Pinpoint the cell where the given text exists, returning its (X, Y) midpoint coordinate. 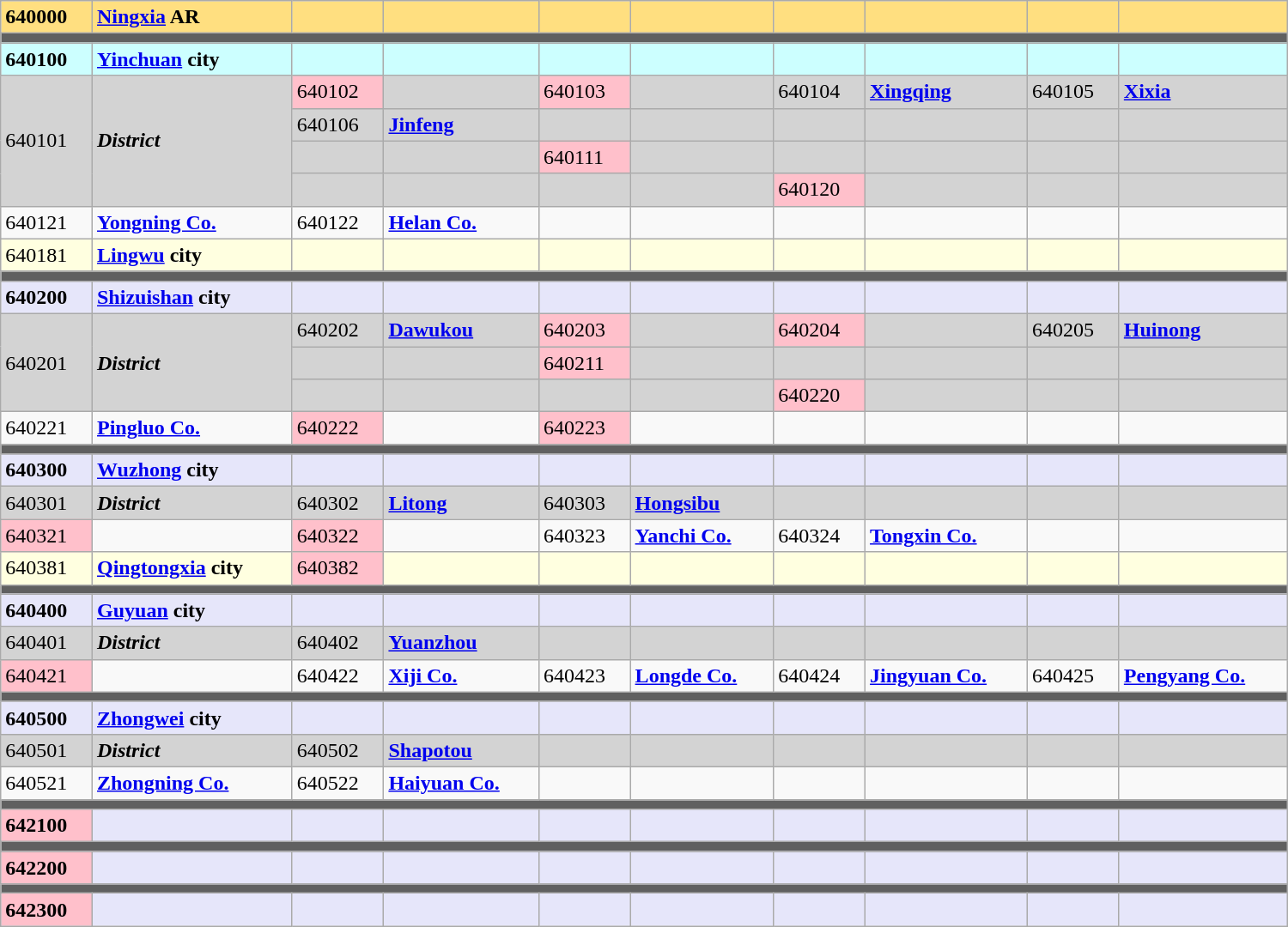
640424 (819, 676)
640102 (338, 92)
640324 (819, 536)
640382 (338, 568)
640302 (338, 503)
Guyuan city (192, 610)
640122 (338, 222)
640105 (1073, 92)
640220 (819, 396)
640400 (46, 610)
640100 (46, 59)
Hongsibu (702, 503)
Huinong (1203, 330)
640181 (46, 255)
640422 (338, 676)
640301 (46, 503)
Xingqing (946, 92)
642100 (46, 826)
Wuzhong city (192, 470)
640221 (46, 428)
640111 (584, 157)
Xixia (1203, 92)
Ningxia AR (192, 17)
640205 (1073, 330)
Jingyuan Co. (946, 676)
Qingtongxia city (192, 568)
Longde Co. (702, 676)
Zhongwei city (192, 718)
640200 (46, 297)
640500 (46, 718)
640211 (584, 363)
Dawukou (461, 330)
Pengyang Co. (1203, 676)
640106 (338, 124)
640303 (584, 503)
Yuanzhou (461, 643)
642300 (46, 910)
640425 (1073, 676)
640321 (46, 536)
640402 (338, 643)
640323 (584, 536)
640501 (46, 750)
640423 (584, 676)
640103 (584, 92)
642200 (46, 868)
Pingluo Co. (192, 428)
640201 (46, 362)
640222 (338, 428)
640203 (584, 330)
Haiyuan Co. (461, 783)
Zhongning Co. (192, 783)
640521 (46, 783)
640502 (338, 750)
Yanchi Co. (702, 536)
640522 (338, 783)
640000 (46, 17)
640300 (46, 470)
640101 (46, 141)
640202 (338, 330)
640204 (819, 330)
Lingwu city (192, 255)
640322 (338, 536)
Yongning Co. (192, 222)
640421 (46, 676)
Tongxin Co. (946, 536)
640223 (584, 428)
Shizuishan city (192, 297)
Xiji Co. (461, 676)
640104 (819, 92)
640120 (819, 190)
Litong (461, 503)
Jinfeng (461, 124)
Shapotou (461, 750)
640121 (46, 222)
Yinchuan city (192, 59)
640381 (46, 568)
Helan Co. (461, 222)
640401 (46, 643)
